Scan for the cell matching the given text and deliver its [x, y] coordinate at center. 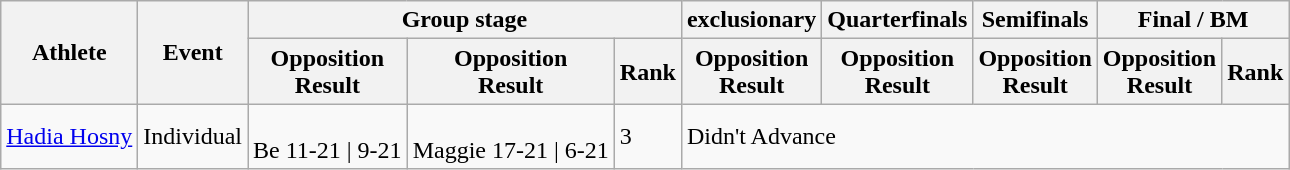
Didn't Advance [984, 136]
exclusionary [751, 20]
Maggie 17-21 | 6-21 [510, 136]
Final / BM [1193, 20]
Be 11-21 | 9-21 [328, 136]
Group stage [465, 20]
Individual [193, 136]
3 [648, 136]
Event [193, 52]
Hadia Hosny [70, 136]
Quarterfinals [898, 20]
Athlete [70, 52]
Semifinals [1035, 20]
